Capture the cell that displays the provided text and extract its [x, y] central coordinate. 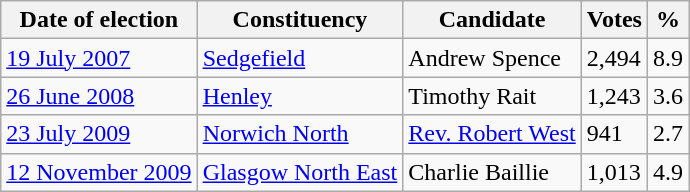
Timothy Rait [492, 96]
Candidate [492, 20]
Rev. Robert West [492, 134]
Henley [300, 96]
Charlie Baillie [492, 172]
941 [614, 134]
Date of election [99, 20]
Norwich North [300, 134]
Andrew Spence [492, 58]
Constituency [300, 20]
% [668, 20]
4.9 [668, 172]
3.6 [668, 96]
1,243 [614, 96]
8.9 [668, 58]
Glasgow North East [300, 172]
1,013 [614, 172]
12 November 2009 [99, 172]
19 July 2007 [99, 58]
2.7 [668, 134]
Votes [614, 20]
23 July 2009 [99, 134]
2,494 [614, 58]
Sedgefield [300, 58]
26 June 2008 [99, 96]
